Extract the (x, y) coordinate from the center of the cell holding the provided text.  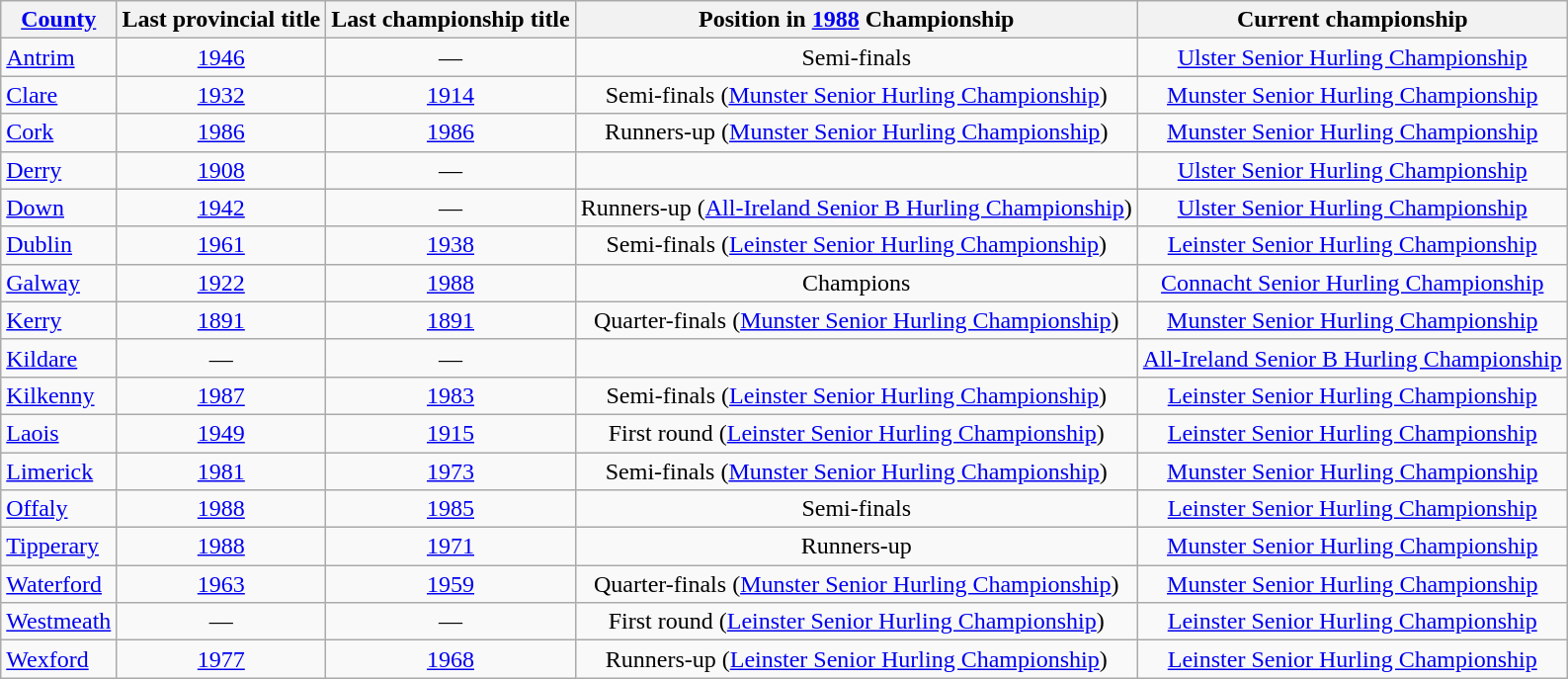
Tipperary (59, 547)
1973 (451, 471)
Runners-up (Munster Senior Hurling Championship) (856, 132)
Current championship (1352, 20)
1949 (221, 433)
All-Ireland Senior B Hurling Championship (1352, 358)
Cork (59, 132)
1946 (221, 57)
Westmeath (59, 622)
County (59, 20)
Kilkenny (59, 395)
Runners-up (856, 547)
Last provincial title (221, 20)
1987 (221, 395)
1932 (221, 95)
Runners-up (Leinster Senior Hurling Championship) (856, 659)
Last championship title (451, 20)
Connacht Senior Hurling Championship (1352, 283)
Laois (59, 433)
1968 (451, 659)
1914 (451, 95)
Dublin (59, 245)
1942 (221, 208)
Clare (59, 95)
Galway (59, 283)
Position in 1988 Championship (856, 20)
Kildare (59, 358)
1938 (451, 245)
1971 (451, 547)
1981 (221, 471)
Waterford (59, 584)
1985 (451, 509)
1922 (221, 283)
1959 (451, 584)
Kerry (59, 320)
1915 (451, 433)
Limerick (59, 471)
Wexford (59, 659)
1983 (451, 395)
Derry (59, 170)
1908 (221, 170)
1961 (221, 245)
1963 (221, 584)
Champions (856, 283)
Runners-up (All-Ireland Senior B Hurling Championship) (856, 208)
Antrim (59, 57)
Offaly (59, 509)
1977 (221, 659)
Down (59, 208)
